Find where the given text appears and provide that cell's center as [x, y] coordinate. 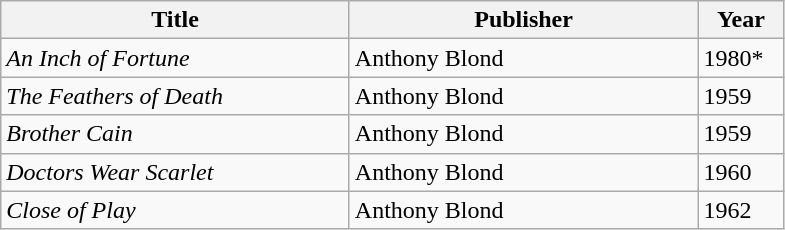
Publisher [524, 20]
Brother Cain [176, 134]
1962 [741, 210]
The Feathers of Death [176, 96]
1960 [741, 172]
An Inch of Fortune [176, 58]
Close of Play [176, 210]
Title [176, 20]
Doctors Wear Scarlet [176, 172]
Year [741, 20]
1980* [741, 58]
